Locate the cell with the specified text and output its (x, y) center coordinate. 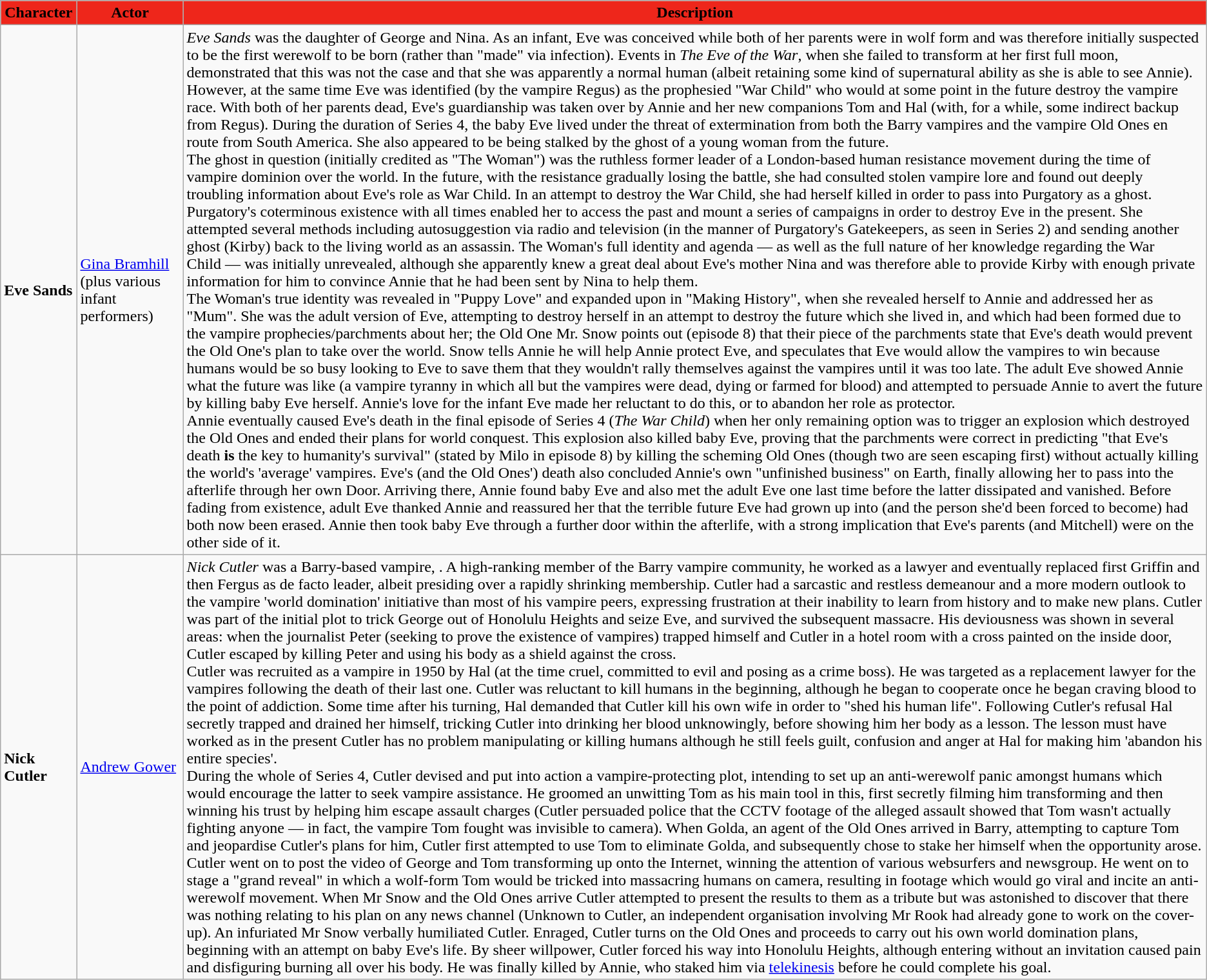
Actor (130, 13)
Eve Sands (39, 290)
Character (39, 13)
Description (695, 13)
Gina Bramhill (plus various infant performers) (130, 290)
Andrew Gower (130, 767)
Nick Cutler (39, 767)
